Return (X, Y) of the center of cell containing provided text 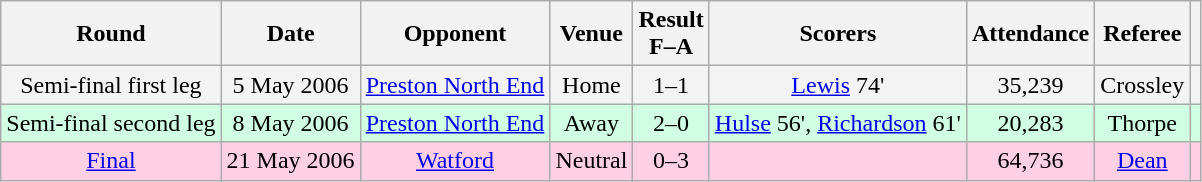
Semi-final first leg (111, 85)
Scorers (838, 34)
0–3 (671, 161)
Opponent (455, 34)
35,239 (1030, 85)
Thorpe (1142, 123)
Away (592, 123)
Round (111, 34)
Crossley (1142, 85)
20,283 (1030, 123)
Semi-final second leg (111, 123)
Final (111, 161)
1–1 (671, 85)
Dean (1142, 161)
2–0 (671, 123)
Neutral (592, 161)
ResultF–A (671, 34)
5 May 2006 (290, 85)
Home (592, 85)
Attendance (1030, 34)
21 May 2006 (290, 161)
Referee (1142, 34)
Lewis 74' (838, 85)
Hulse 56', Richardson 61' (838, 123)
Venue (592, 34)
64,736 (1030, 161)
Watford (455, 161)
8 May 2006 (290, 123)
Date (290, 34)
